Scan for the cell matching the given text and deliver its (X, Y) coordinate at center. 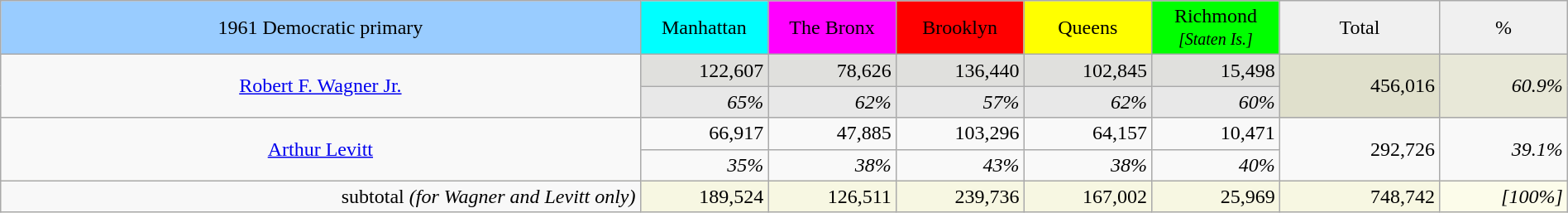
239,736 (959, 196)
189,524 (705, 196)
126,511 (832, 196)
60.9% (1503, 86)
Manhattan (705, 28)
103,296 (959, 133)
Robert F. Wagner Jr. (321, 86)
60% (1216, 102)
292,726 (1360, 149)
66,917 (705, 133)
Queens (1088, 28)
78,626 (832, 70)
Richmond [Staten Is.] (1216, 28)
167,002 (1088, 196)
748,742 (1360, 196)
136,440 (959, 70)
35% (705, 165)
102,845 (1088, 70)
39.1% (1503, 149)
% (1503, 28)
Total (1360, 28)
25,969 (1216, 196)
1961 Democratic primary (321, 28)
64,157 (1088, 133)
15,498 (1216, 70)
456,016 (1360, 86)
43% (959, 165)
Brooklyn (959, 28)
subtotal (for Wagner and Levitt only) (321, 196)
The Bronx (832, 28)
10,471 (1216, 133)
65% (705, 102)
47,885 (832, 133)
Arthur Levitt (321, 149)
122,607 (705, 70)
57% (959, 102)
40% (1216, 165)
[100%] (1503, 196)
